Pinpoint the cell where the given text exists, returning its [X, Y] midpoint coordinate. 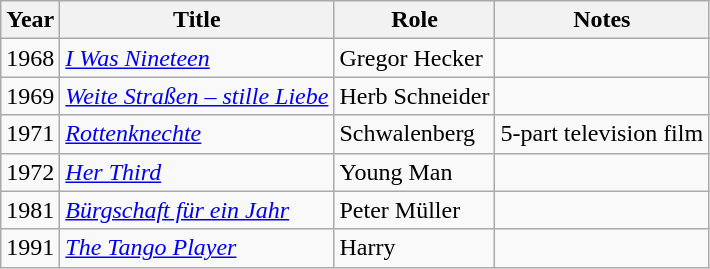
The Tango Player [197, 248]
Bürgschaft für ein Jahr [197, 210]
Harry [414, 248]
Role [414, 20]
I Was Nineteen [197, 58]
Schwalenberg [414, 134]
1968 [30, 58]
Year [30, 20]
Weite Straßen – stille Liebe [197, 96]
Herb Schneider [414, 96]
Rottenknechte [197, 134]
1972 [30, 172]
1991 [30, 248]
Title [197, 20]
1971 [30, 134]
Notes [602, 20]
Young Man [414, 172]
Peter Müller [414, 210]
1981 [30, 210]
5-part television film [602, 134]
Gregor Hecker [414, 58]
1969 [30, 96]
Her Third [197, 172]
